Provide the (x, y) coordinate of the cell's center where the given text is located.  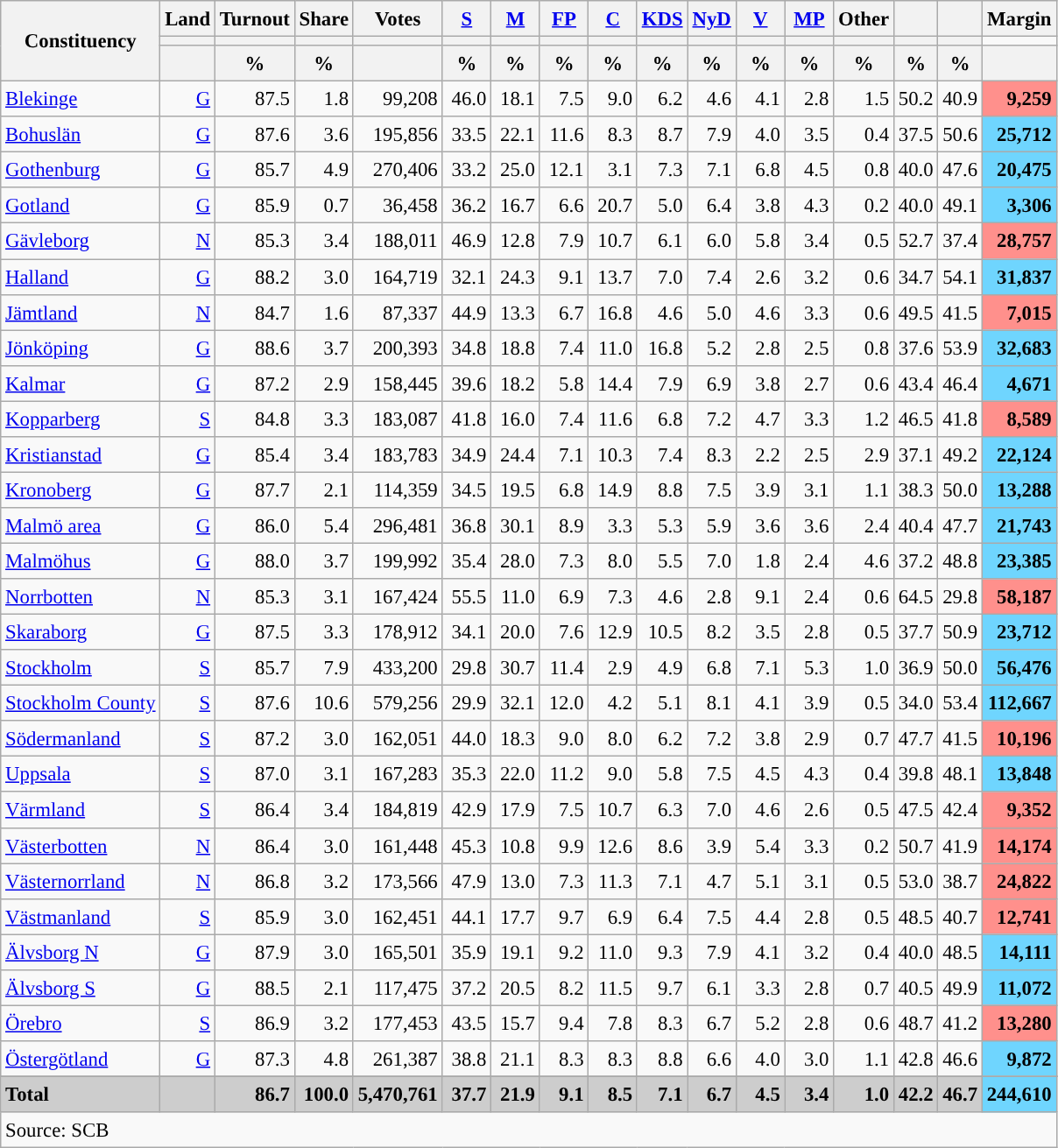
21.1 (516, 1060)
40.5 (915, 988)
22.1 (516, 135)
Total (81, 1095)
270,406 (398, 170)
433,200 (398, 667)
53.9 (960, 349)
12.1 (564, 170)
6.0 (712, 242)
13,280 (1019, 1023)
38.7 (960, 881)
28.0 (516, 560)
52.7 (915, 242)
Stockholm (81, 667)
Uppsala (81, 774)
35.9 (467, 953)
53.4 (960, 704)
87.3 (254, 1060)
11.5 (613, 988)
10.8 (516, 846)
86.9 (254, 1023)
64.5 (915, 597)
199,992 (398, 560)
100.0 (324, 1095)
46.6 (960, 1060)
12,741 (1019, 916)
43.4 (915, 384)
4,671 (1019, 384)
32,683 (1019, 349)
20.7 (613, 205)
165,501 (398, 953)
7.8 (613, 1023)
33.2 (467, 170)
50.6 (960, 135)
37.6 (915, 349)
47.5 (915, 811)
50.7 (915, 846)
19.5 (516, 490)
44.0 (467, 739)
18.1 (516, 100)
41.2 (960, 1023)
112,667 (1019, 704)
195,856 (398, 135)
36,458 (398, 205)
162,451 (398, 916)
Gävleborg (81, 242)
11,072 (1019, 988)
17.9 (516, 811)
Kalmar (81, 384)
49.5 (915, 312)
Kristianstad (81, 455)
38.3 (915, 490)
2.7 (809, 384)
200,393 (398, 349)
48.7 (915, 1023)
45.3 (467, 846)
30.1 (516, 525)
46.5 (915, 419)
161,448 (398, 846)
22.0 (516, 774)
Share (324, 19)
49.9 (960, 988)
13.0 (516, 881)
173,566 (398, 881)
7.6 (564, 632)
43.5 (467, 1023)
Constituency (81, 41)
10.5 (662, 632)
50.2 (915, 100)
10.6 (324, 704)
Gotland (81, 205)
23,712 (1019, 632)
29.9 (467, 704)
48.8 (960, 560)
13.7 (613, 277)
Margin (1019, 19)
8.6 (662, 846)
19.1 (516, 953)
114,359 (398, 490)
183,087 (398, 419)
Halland (81, 277)
13,288 (1019, 490)
55.5 (467, 597)
NyD (712, 19)
39.8 (915, 774)
Malmöhus (81, 560)
21.9 (516, 1095)
88.0 (254, 560)
178,912 (398, 632)
7,015 (1019, 312)
4.2 (613, 704)
9.4 (564, 1023)
1.6 (324, 312)
87.0 (254, 774)
Gothenburg (81, 170)
16.7 (516, 205)
88.2 (254, 277)
244,610 (1019, 1095)
37.4 (960, 242)
15.7 (516, 1023)
87,337 (398, 312)
13,848 (1019, 774)
13.3 (516, 312)
KDS (662, 19)
Örebro (81, 1023)
9,352 (1019, 811)
34.1 (467, 632)
39.6 (467, 384)
35.3 (467, 774)
9.9 (564, 846)
Source: SCB (529, 1130)
14.9 (613, 490)
167,283 (398, 774)
8.5 (613, 1095)
40.9 (960, 100)
33.5 (467, 135)
99,208 (398, 100)
3,306 (1019, 205)
34.7 (915, 277)
38.8 (467, 1060)
Turnout (254, 19)
37.1 (915, 455)
86.0 (254, 525)
Malmö area (81, 525)
34.0 (915, 704)
22,124 (1019, 455)
56,476 (1019, 667)
Norrbotten (81, 597)
18.2 (516, 384)
5,470,761 (398, 1095)
18.8 (516, 349)
49.1 (960, 205)
31,837 (1019, 277)
Bohuslän (81, 135)
11.4 (564, 667)
17.7 (516, 916)
50.9 (960, 632)
42.4 (960, 811)
8.7 (662, 135)
Other (864, 19)
296,481 (398, 525)
40.7 (960, 916)
6.3 (662, 811)
88.5 (254, 988)
10.3 (613, 455)
46.9 (467, 242)
C (613, 19)
14,111 (1019, 953)
9,872 (1019, 1060)
36.9 (915, 667)
Land (187, 19)
M (516, 19)
V (760, 19)
42.8 (915, 1060)
184,819 (398, 811)
20.0 (516, 632)
44.9 (467, 312)
1.5 (864, 100)
Skaraborg (81, 632)
30.7 (516, 667)
162,051 (398, 739)
24.3 (516, 277)
579,256 (398, 704)
Västmanland (81, 916)
188,011 (398, 242)
9.2 (564, 953)
Östergötland (81, 1060)
21,743 (1019, 525)
86.8 (254, 881)
261,387 (398, 1060)
16.0 (516, 419)
Södermanland (81, 739)
9.3 (662, 953)
5.5 (662, 560)
158,445 (398, 384)
86.7 (254, 1095)
1.2 (864, 419)
10,196 (1019, 739)
24.4 (516, 455)
34.8 (467, 349)
Jämtland (81, 312)
Älvsborg S (81, 988)
24,822 (1019, 881)
54.1 (960, 277)
Kronoberg (81, 490)
41.9 (960, 846)
40.4 (915, 525)
20,475 (1019, 170)
49.2 (960, 455)
23,385 (1019, 560)
53.0 (915, 881)
44.1 (467, 916)
MP (809, 19)
34.9 (467, 455)
25.0 (516, 170)
9,259 (1019, 100)
85.4 (254, 455)
Stockholm County (81, 704)
FP (564, 19)
8.1 (712, 704)
11.2 (564, 774)
12.6 (613, 846)
167,424 (398, 597)
46.0 (467, 100)
87.7 (254, 490)
Älvsborg N (81, 953)
46.4 (960, 384)
5.9 (712, 525)
36.2 (467, 205)
11.3 (613, 881)
Kopparberg (81, 419)
12.8 (516, 242)
46.7 (960, 1095)
183,783 (398, 455)
18.3 (516, 739)
12.0 (564, 704)
Votes (398, 19)
87.9 (254, 953)
34.5 (467, 490)
28,757 (1019, 242)
88.6 (254, 349)
84.7 (254, 312)
84.8 (254, 419)
12.9 (613, 632)
58,187 (1019, 597)
37.5 (915, 135)
8,589 (1019, 419)
4.4 (760, 916)
177,453 (398, 1023)
117,475 (398, 988)
164,719 (398, 277)
Värmland (81, 811)
2.2 (760, 455)
Västernorrland (81, 881)
20.5 (516, 988)
25,712 (1019, 135)
4.8 (324, 1060)
14.4 (613, 384)
48.1 (960, 774)
8.9 (564, 525)
42.2 (915, 1095)
42.9 (467, 811)
14,174 (1019, 846)
Västerbotten (81, 846)
47.9 (467, 881)
36.8 (467, 525)
47.6 (960, 170)
35.4 (467, 560)
Jönköping (81, 349)
Blekinge (81, 100)
